Find where the given text appears and provide that cell's center as (X, Y) coordinate. 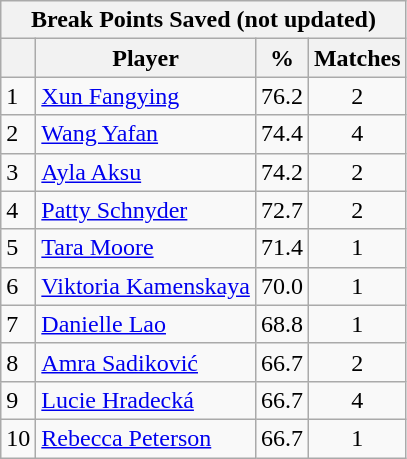
9 (18, 400)
Danielle Lao (146, 324)
8 (18, 362)
10 (18, 438)
74.2 (282, 172)
Xun Fangying (146, 96)
Amra Sadiković (146, 362)
71.4 (282, 248)
Rebecca Peterson (146, 438)
72.7 (282, 210)
Player (146, 58)
Break Points Saved (not updated) (204, 20)
7 (18, 324)
6 (18, 286)
5 (18, 248)
Ayla Aksu (146, 172)
Matches (357, 58)
Tara Moore (146, 248)
70.0 (282, 286)
Viktoria Kamenskaya (146, 286)
Lucie Hradecká (146, 400)
3 (18, 172)
Wang Yafan (146, 134)
68.8 (282, 324)
% (282, 58)
Patty Schnyder (146, 210)
74.4 (282, 134)
76.2 (282, 96)
